Return [X, Y] of the center of cell containing provided text 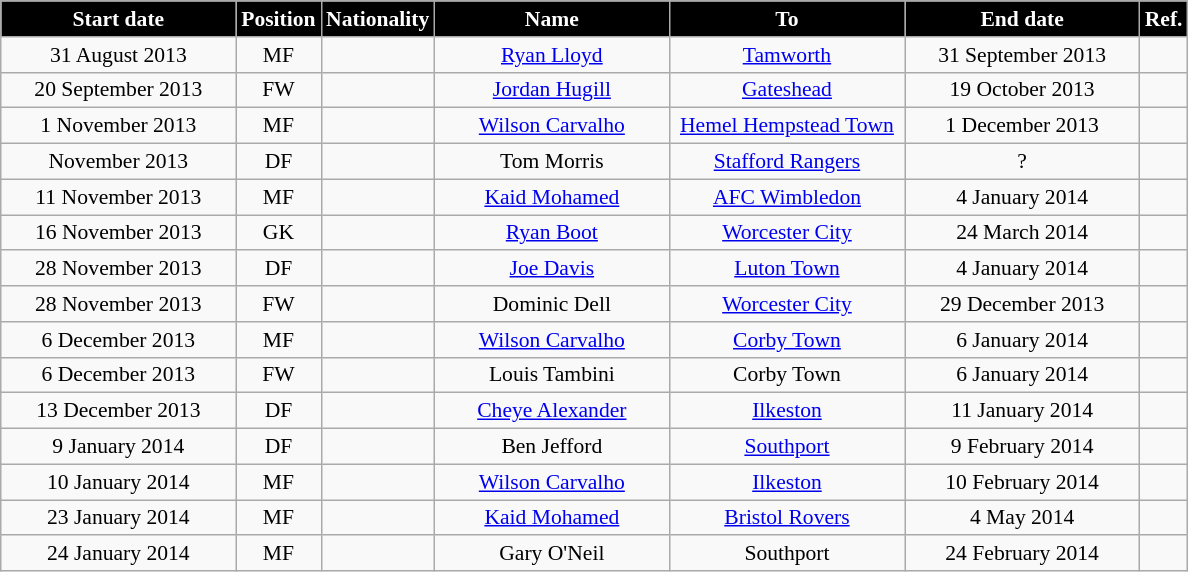
Nationality [378, 19]
Ryan Lloyd [552, 55]
19 October 2013 [1022, 90]
Start date [118, 19]
Ben Jefford [552, 447]
Hemel Hempstead Town [786, 126]
To [786, 19]
1 December 2013 [1022, 126]
4 May 2014 [1022, 518]
11 January 2014 [1022, 411]
31 August 2013 [118, 55]
Gary O'Neil [552, 554]
Luton Town [786, 269]
Position [278, 19]
24 March 2014 [1022, 233]
23 January 2014 [118, 518]
Stafford Rangers [786, 162]
AFC Wimbledon [786, 197]
13 December 2013 [118, 411]
Tom Morris [552, 162]
GK [278, 233]
Name [552, 19]
10 January 2014 [118, 482]
November 2013 [118, 162]
Ref. [1164, 19]
Ryan Boot [552, 233]
End date [1022, 19]
Louis Tambini [552, 375]
9 February 2014 [1022, 447]
? [1022, 162]
29 December 2013 [1022, 304]
31 September 2013 [1022, 55]
Jordan Hugill [552, 90]
Bristol Rovers [786, 518]
Tamworth [786, 55]
24 January 2014 [118, 554]
9 January 2014 [118, 447]
1 November 2013 [118, 126]
Dominic Dell [552, 304]
Joe Davis [552, 269]
10 February 2014 [1022, 482]
Cheye Alexander [552, 411]
Gateshead [786, 90]
11 November 2013 [118, 197]
20 September 2013 [118, 90]
24 February 2014 [1022, 554]
16 November 2013 [118, 233]
